Output the (x, y) coordinate of the center of the cell containing the given text.  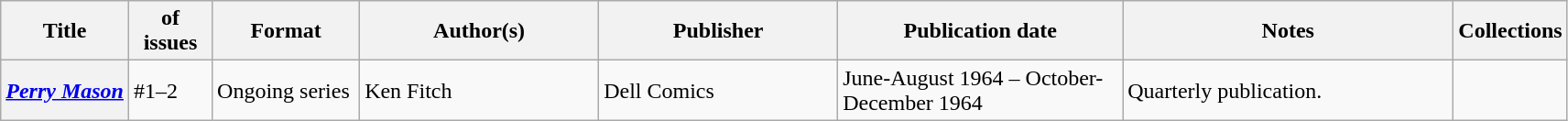
Collections (1510, 31)
June-August 1964 – October-December 1964 (980, 90)
Author(s) (480, 31)
of issues (170, 31)
Dell Comics (718, 90)
Quarterly publication. (1288, 90)
Ken Fitch (480, 90)
Publisher (718, 31)
Perry Mason (65, 90)
Publication date (980, 31)
Notes (1288, 31)
Format (286, 31)
Ongoing series (286, 90)
#1–2 (170, 90)
Title (65, 31)
